Pinpoint the cell where the given text exists, returning its (X, Y) midpoint coordinate. 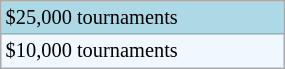
$25,000 tournaments (142, 17)
$10,000 tournaments (142, 51)
